Identify which cell holds the provided text, then report its (x, y) central coordinate. 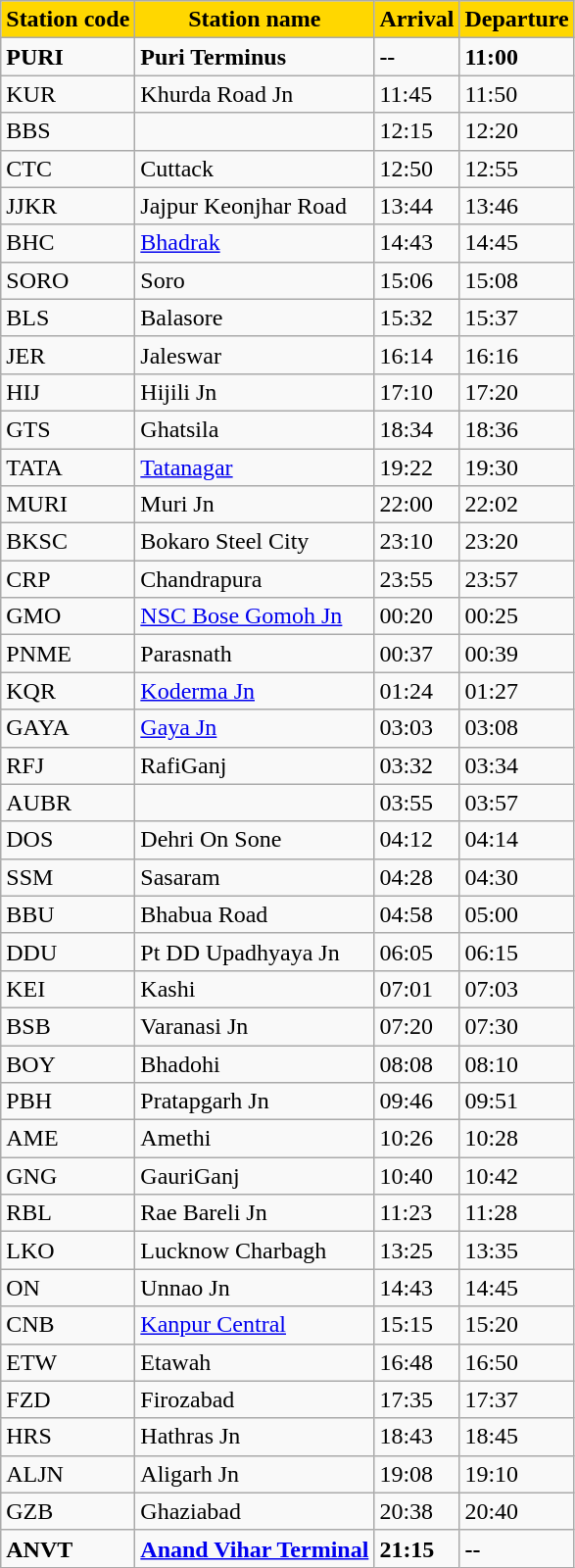
12:55 (517, 169)
07:03 (517, 989)
15:32 (417, 318)
15:15 (417, 1325)
08:10 (517, 1063)
Puri Terminus (255, 57)
RafiGanj (255, 765)
19:08 (417, 1474)
JJKR (69, 206)
08:08 (417, 1063)
HRS (69, 1437)
10:42 (517, 1176)
10:28 (517, 1139)
KQR (69, 691)
Departure (517, 20)
04:58 (417, 914)
CNB (69, 1325)
Etawah (255, 1362)
11:50 (517, 94)
06:05 (417, 952)
04:28 (417, 877)
00:37 (417, 654)
ANVT (69, 1548)
12:15 (417, 131)
Chandrapura (255, 579)
17:37 (517, 1399)
23:20 (517, 542)
Ghaziabad (255, 1511)
NSC Bose Gomoh Jn (255, 616)
JER (69, 355)
15:08 (517, 280)
FZD (69, 1399)
03:57 (517, 803)
Firozabad (255, 1399)
22:00 (417, 505)
Hijili Jn (255, 392)
GauriGanj (255, 1176)
00:20 (417, 616)
PURI (69, 57)
LKO (69, 1250)
13:35 (517, 1250)
Ghatsila (255, 429)
01:27 (517, 691)
23:55 (417, 579)
CRP (69, 579)
18:45 (517, 1437)
11:23 (417, 1213)
Cuttack (255, 169)
11:00 (517, 57)
GTS (69, 429)
BHC (69, 243)
GMO (69, 616)
09:51 (517, 1102)
CTC (69, 169)
GZB (69, 1511)
12:20 (517, 131)
SORO (69, 280)
17:35 (417, 1399)
Bhadohi (255, 1063)
Kashi (255, 989)
07:30 (517, 1026)
Rae Bareli Jn (255, 1213)
10:26 (417, 1139)
Bokaro Steel City (255, 542)
05:00 (517, 914)
Bhadrak (255, 243)
09:46 (417, 1102)
15:06 (417, 280)
Soro (255, 280)
13:46 (517, 206)
00:39 (517, 654)
03:34 (517, 765)
PBH (69, 1102)
GAYA (69, 728)
ALJN (69, 1474)
13:44 (417, 206)
06:15 (517, 952)
19:10 (517, 1474)
Hathras Jn (255, 1437)
TATA (69, 467)
Jajpur Keonjhar Road (255, 206)
Dehri On Sone (255, 840)
16:16 (517, 355)
Gaya Jn (255, 728)
Khurda Road Jn (255, 94)
Station name (255, 20)
Tatanagar (255, 467)
04:30 (517, 877)
18:43 (417, 1437)
00:25 (517, 616)
21:15 (417, 1548)
Koderma Jn (255, 691)
16:14 (417, 355)
BSB (69, 1026)
HIJ (69, 392)
Unnao Jn (255, 1288)
Sasaram (255, 877)
RBL (69, 1213)
04:12 (417, 840)
15:37 (517, 318)
PNME (69, 654)
04:14 (517, 840)
19:30 (517, 467)
23:10 (417, 542)
Balasore (255, 318)
BKSC (69, 542)
BLS (69, 318)
BBU (69, 914)
03:55 (417, 803)
MURI (69, 505)
KEI (69, 989)
17:20 (517, 392)
Pt DD Upadhyaya Jn (255, 952)
Pratapgarh Jn (255, 1102)
18:36 (517, 429)
22:02 (517, 505)
Aligarh Jn (255, 1474)
20:40 (517, 1511)
07:01 (417, 989)
Anand Vihar Terminal (255, 1548)
20:38 (417, 1511)
03:08 (517, 728)
Arrival (417, 20)
AUBR (69, 803)
Station code (69, 20)
KUR (69, 94)
SSM (69, 877)
15:20 (517, 1325)
11:45 (417, 94)
Kanpur Central (255, 1325)
23:57 (517, 579)
Amethi (255, 1139)
19:22 (417, 467)
BBS (69, 131)
Lucknow Charbagh (255, 1250)
Parasnath (255, 654)
Varanasi Jn (255, 1026)
01:24 (417, 691)
17:10 (417, 392)
AME (69, 1139)
16:50 (517, 1362)
DDU (69, 952)
12:50 (417, 169)
03:03 (417, 728)
DOS (69, 840)
18:34 (417, 429)
BOY (69, 1063)
03:32 (417, 765)
16:48 (417, 1362)
RFJ (69, 765)
ON (69, 1288)
Jaleswar (255, 355)
ETW (69, 1362)
11:28 (517, 1213)
07:20 (417, 1026)
GNG (69, 1176)
10:40 (417, 1176)
Muri Jn (255, 505)
Bhabua Road (255, 914)
13:25 (417, 1250)
